Identify which cell holds the provided text, then report its [X, Y] central coordinate. 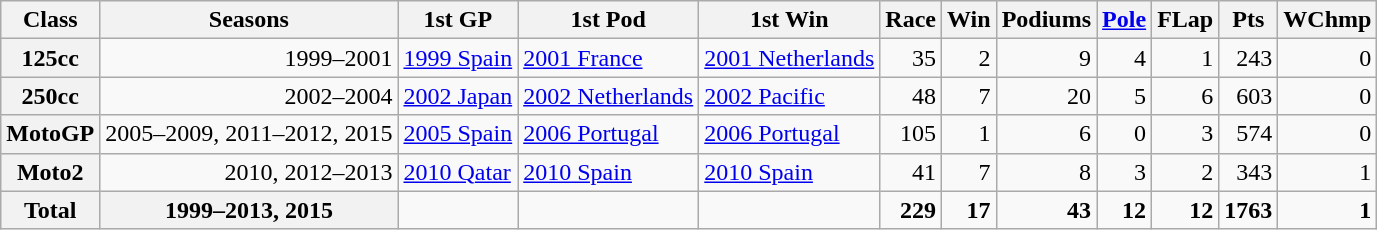
FLap [1186, 20]
20 [1046, 96]
9 [1046, 58]
1st Pod [608, 20]
8 [1046, 172]
Total [50, 210]
MotoGP [50, 134]
Class [50, 20]
4 [1124, 58]
250cc [50, 96]
1st Win [790, 20]
1999–2001 [249, 58]
Seasons [249, 20]
603 [1248, 96]
125cc [50, 58]
Pole [1124, 20]
2005–2009, 2011–2012, 2015 [249, 134]
2010, 2012–2013 [249, 172]
Moto2 [50, 172]
2002 Japan [458, 96]
Pts [1248, 20]
Race [911, 20]
2002 Netherlands [608, 96]
35 [911, 58]
2005 Spain [458, 134]
105 [911, 134]
2010 Qatar [458, 172]
343 [1248, 172]
243 [1248, 58]
5 [1124, 96]
2001 Netherlands [790, 58]
WChmp [1328, 20]
Podiums [1046, 20]
2001 France [608, 58]
2002 Pacific [790, 96]
2002–2004 [249, 96]
41 [911, 172]
1763 [1248, 210]
229 [911, 210]
1st GP [458, 20]
48 [911, 96]
Win [968, 20]
17 [968, 210]
43 [1046, 210]
1999–2013, 2015 [249, 210]
574 [1248, 134]
1999 Spain [458, 58]
